Detect which cell encompasses the target text, then output its (x, y) center coordinate. 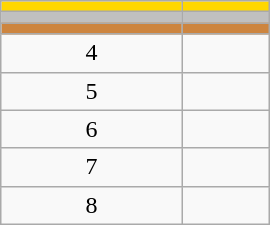
5 (92, 91)
4 (92, 53)
8 (92, 205)
6 (92, 129)
7 (92, 167)
